Locate the cell with the specified text and output its (x, y) center coordinate. 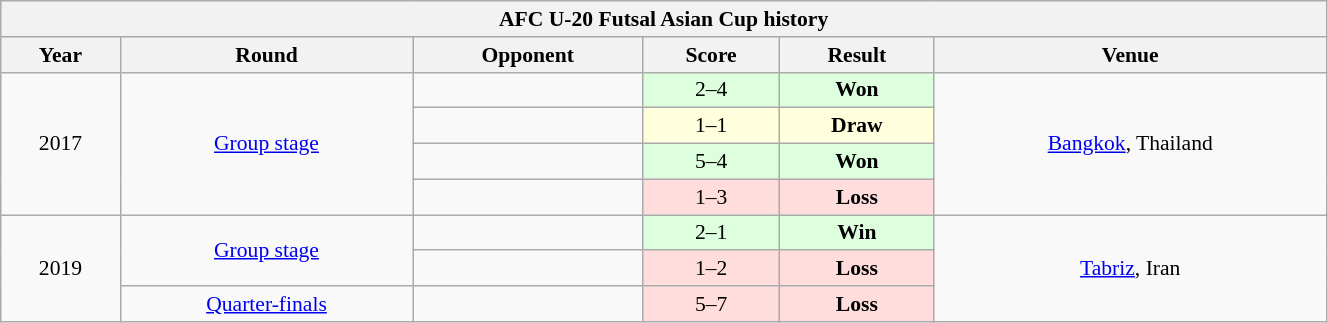
Draw (857, 126)
Bangkok, Thailand (1130, 143)
Result (857, 55)
Win (857, 233)
Venue (1130, 55)
Quarter-finals (266, 304)
AFC U-20 Futsal Asian Cup history (664, 19)
Opponent (528, 55)
Score (710, 55)
2–4 (710, 90)
2017 (60, 143)
2019 (60, 268)
2–1 (710, 233)
Round (266, 55)
Year (60, 55)
1–2 (710, 269)
Tabriz, Iran (1130, 268)
5–7 (710, 304)
1–1 (710, 126)
5–4 (710, 162)
1–3 (710, 197)
